Scan for the cell matching the given text and deliver its (x, y) coordinate at center. 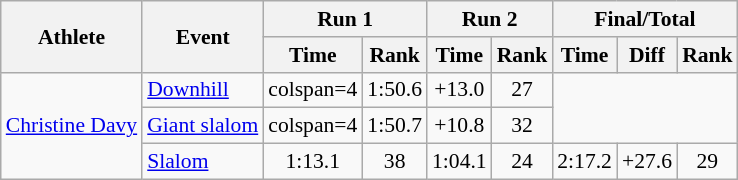
1:13.1 (312, 162)
+27.6 (647, 162)
1:50.7 (394, 126)
Athlete (72, 36)
1:50.6 (394, 90)
Run 2 (490, 19)
Final/Total (644, 19)
Giant slalom (202, 126)
32 (522, 126)
Slalom (202, 162)
29 (708, 162)
38 (394, 162)
Christine Davy (72, 126)
Run 1 (345, 19)
1:04.1 (460, 162)
Diff (647, 55)
+13.0 (460, 90)
27 (522, 90)
Event (202, 36)
Downhill (202, 90)
+10.8 (460, 126)
2:17.2 (584, 162)
24 (522, 162)
